Determine the [x, y] coordinate at the center of the cell enclosing the given text.  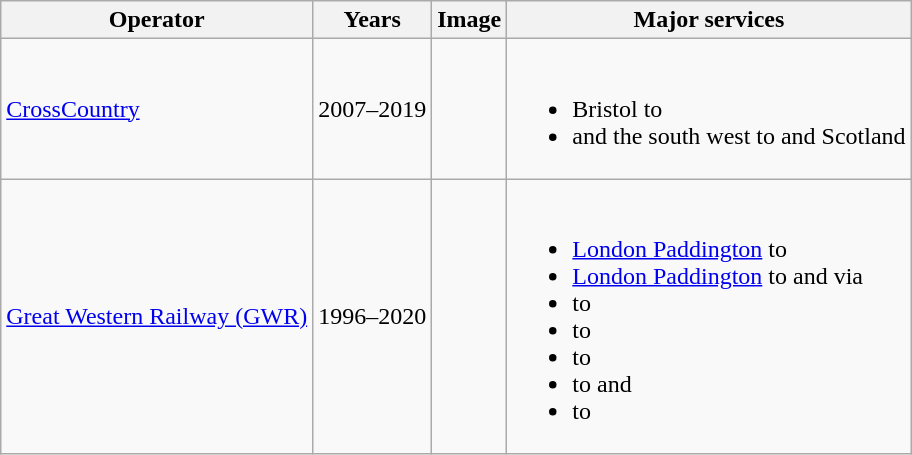
2007–2019 [372, 109]
Major services [709, 20]
London Paddington to London Paddington to and via to to to to and to [709, 316]
Great Western Railway (GWR) [157, 316]
CrossCountry [157, 109]
Operator [157, 20]
Years [372, 20]
1996–2020 [372, 316]
Bristol to and the south west to and Scotland [709, 109]
Image [470, 20]
